Provide the (x, y) coordinate of the cell's center where the given text is located.  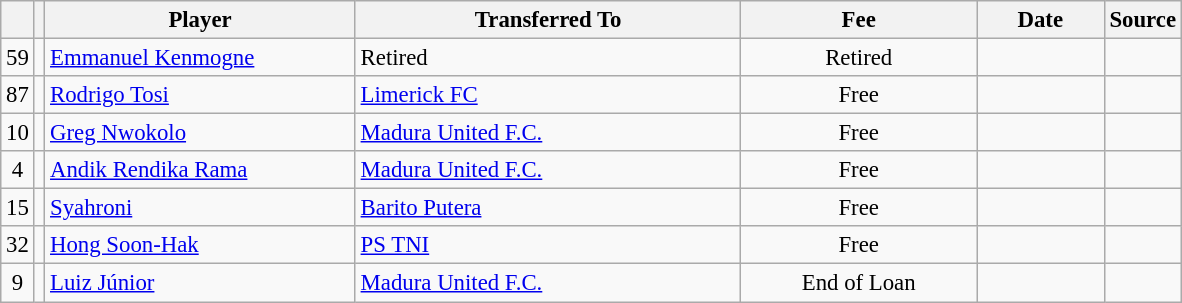
9 (18, 283)
Barito Putera (548, 208)
Source (1142, 20)
Date (1040, 20)
Syahroni (200, 208)
End of Loan (859, 283)
Andik Rendika Rama (200, 170)
15 (18, 208)
10 (18, 133)
Fee (859, 20)
Hong Soon-Hak (200, 245)
Luiz Júnior (200, 283)
Rodrigo Tosi (200, 95)
Player (200, 20)
87 (18, 95)
4 (18, 170)
Limerick FC (548, 95)
59 (18, 58)
32 (18, 245)
Emmanuel Kenmogne (200, 58)
PS TNI (548, 245)
Transferred To (548, 20)
Greg Nwokolo (200, 133)
